For the text-containing cell, return its midpoint in (X, Y) coordinate format. 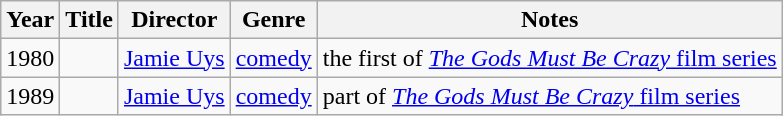
Notes (550, 20)
Year (30, 20)
the first of The Gods Must Be Crazy film series (550, 58)
1989 (30, 96)
1980 (30, 58)
Genre (274, 20)
Title (90, 20)
part of The Gods Must Be Crazy film series (550, 96)
Director (174, 20)
